Search for the cell housing the specified text and yield its [X, Y] center coordinate. 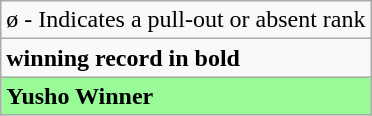
ø - Indicates a pull-out or absent rank [186, 20]
Yusho Winner [186, 96]
winning record in bold [186, 58]
